Find where the given text appears and provide that cell's center as (x, y) coordinate. 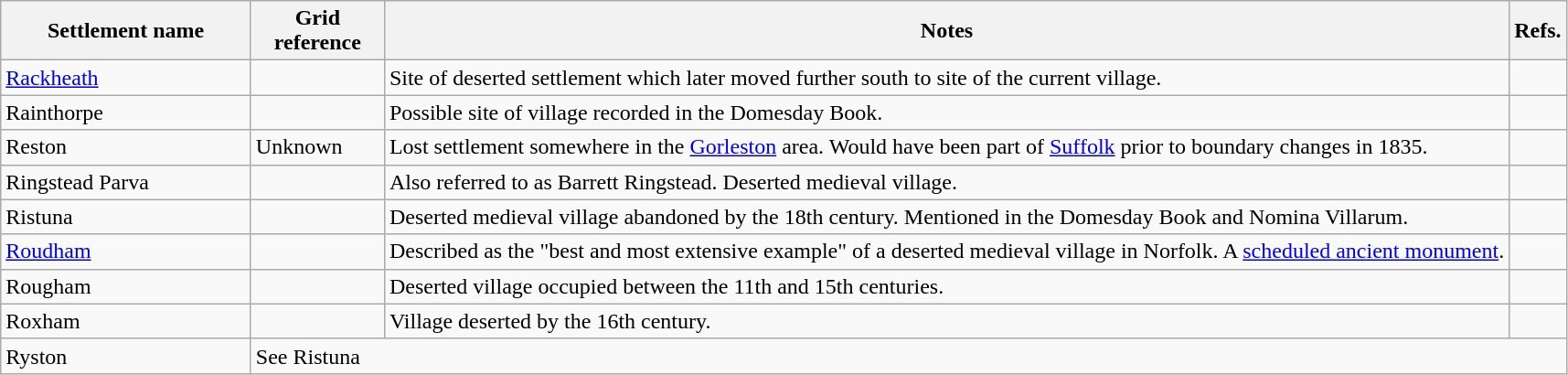
Rougham (126, 286)
Village deserted by the 16th century. (946, 321)
Ristuna (126, 217)
Deserted village occupied between the 11th and 15th centuries. (946, 286)
Ryston (126, 356)
Also referred to as Barrett Ringstead. Deserted medieval village. (946, 182)
Ringstead Parva (126, 182)
Settlement name (126, 31)
Notes (946, 31)
Unknown (317, 147)
Lost settlement somewhere in the Gorleston area. Would have been part of Suffolk prior to boundary changes in 1835. (946, 147)
Grid reference (317, 31)
Rackheath (126, 78)
Roudham (126, 252)
See Ristuna (909, 356)
Roxham (126, 321)
Rainthorpe (126, 112)
Deserted medieval village abandoned by the 18th century. Mentioned in the Domesday Book and Nomina Villarum. (946, 217)
Refs. (1538, 31)
Reston (126, 147)
Site of deserted settlement which later moved further south to site of the current village. (946, 78)
Possible site of village recorded in the Domesday Book. (946, 112)
Described as the "best and most extensive example" of a deserted medieval village in Norfolk. A scheduled ancient monument. (946, 252)
